Pinpoint the cell where the given text exists, returning its [X, Y] midpoint coordinate. 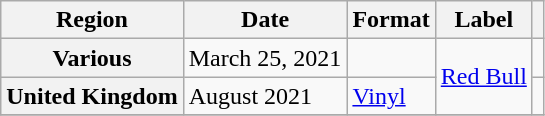
Various [92, 58]
Date [265, 20]
United Kingdom [92, 96]
Format [391, 20]
Vinyl [391, 96]
August 2021 [265, 96]
March 25, 2021 [265, 58]
Region [92, 20]
Red Bull [484, 77]
Label [484, 20]
